Extract the (x, y) coordinate from the center of the cell holding the provided text.  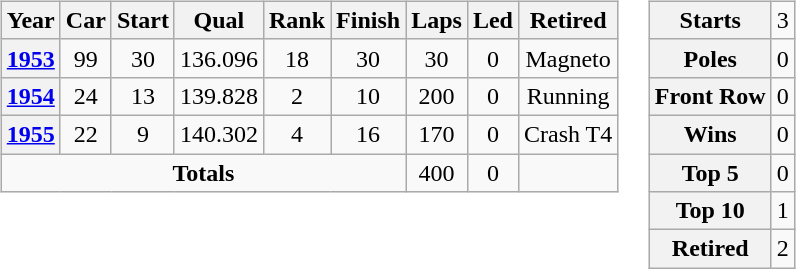
170 (437, 134)
18 (296, 58)
Front Row (710, 96)
Top 5 (710, 173)
Starts (710, 20)
Top 10 (710, 211)
10 (368, 96)
Poles (710, 58)
140.302 (218, 134)
13 (142, 96)
Crash T4 (568, 134)
1954 (30, 96)
9 (142, 134)
22 (86, 134)
Start (142, 20)
4 (296, 134)
Car (86, 20)
1955 (30, 134)
Running (568, 96)
Magneto (568, 58)
200 (437, 96)
Finish (368, 20)
3 (782, 20)
1953 (30, 58)
Qual (218, 20)
Rank (296, 20)
Year (30, 20)
400 (437, 173)
24 (86, 96)
139.828 (218, 96)
1 (782, 211)
99 (86, 58)
Laps (437, 20)
Wins (710, 134)
Totals (203, 173)
Led (492, 20)
136.096 (218, 58)
16 (368, 134)
